Return [x, y] of the center of cell containing provided text 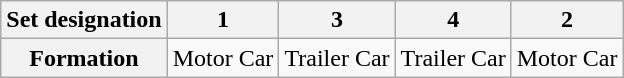
2 [567, 20]
Set designation [84, 20]
Formation [84, 58]
1 [223, 20]
4 [453, 20]
3 [337, 20]
